Find where the given text appears and provide that cell's center as (X, Y) coordinate. 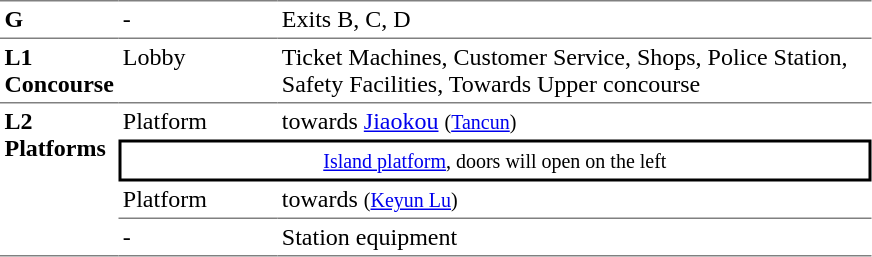
Exits B, C, D (574, 19)
Station equipment (574, 238)
L2Platforms (59, 180)
towards (Keyun Lu) (574, 201)
towards Jiaokou (Tancun) (574, 122)
L1Concourse (59, 71)
Ticket Machines, Customer Service, Shops, Police Station, Safety Facilities, Towards Upper concourse (574, 71)
Island platform, doors will open on the left (494, 161)
Lobby (198, 71)
G (59, 19)
